Locate the cell with the specified text and output its (X, Y) center coordinate. 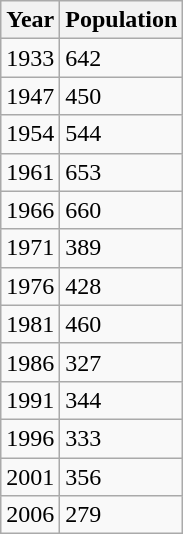
1996 (30, 438)
344 (122, 400)
1971 (30, 248)
1961 (30, 172)
1991 (30, 400)
356 (122, 477)
1981 (30, 324)
Year (30, 20)
1966 (30, 210)
642 (122, 58)
389 (122, 248)
1947 (30, 96)
450 (122, 96)
1933 (30, 58)
279 (122, 515)
Population (122, 20)
327 (122, 362)
1986 (30, 362)
2006 (30, 515)
1954 (30, 134)
2001 (30, 477)
1976 (30, 286)
544 (122, 134)
660 (122, 210)
460 (122, 324)
428 (122, 286)
333 (122, 438)
653 (122, 172)
